Find where the given text appears and provide that cell's center as [x, y] coordinate. 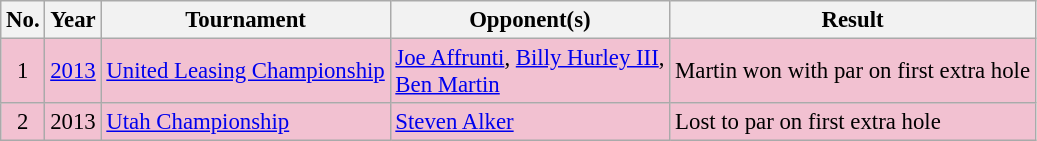
Lost to par on first extra hole [853, 122]
1 [23, 72]
2 [23, 122]
Year [73, 20]
Result [853, 20]
United Leasing Championship [246, 72]
Martin won with par on first extra hole [853, 72]
Tournament [246, 20]
Utah Championship [246, 122]
Joe Affrunti, Billy Hurley III, Ben Martin [530, 72]
No. [23, 20]
Steven Alker [530, 122]
Opponent(s) [530, 20]
